Capture the cell that displays the provided text and extract its (X, Y) central coordinate. 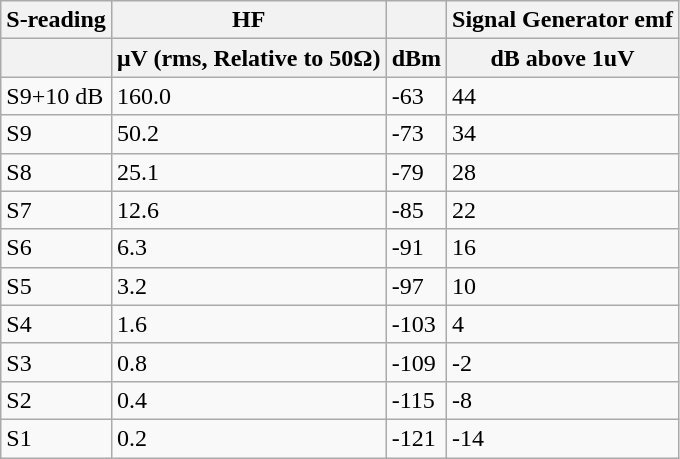
-73 (416, 134)
10 (563, 286)
22 (563, 210)
-85 (416, 210)
34 (563, 134)
-121 (416, 438)
S3 (56, 362)
S4 (56, 324)
S6 (56, 248)
S7 (56, 210)
-63 (416, 96)
50.2 (248, 134)
-2 (563, 362)
160.0 (248, 96)
S1 (56, 438)
-79 (416, 172)
-8 (563, 400)
28 (563, 172)
S5 (56, 286)
0.2 (248, 438)
-103 (416, 324)
-115 (416, 400)
-91 (416, 248)
S9+10 dB (56, 96)
-109 (416, 362)
S-reading (56, 20)
4 (563, 324)
25.1 (248, 172)
0.4 (248, 400)
3.2 (248, 286)
44 (563, 96)
-97 (416, 286)
Signal Generator emf (563, 20)
μV (rms, Relative to 50Ω) (248, 58)
1.6 (248, 324)
S2 (56, 400)
-14 (563, 438)
dB above 1uV (563, 58)
0.8 (248, 362)
16 (563, 248)
S8 (56, 172)
6.3 (248, 248)
HF (248, 20)
12.6 (248, 210)
dBm (416, 58)
S9 (56, 134)
